Scan for the cell matching the given text and deliver its (x, y) coordinate at center. 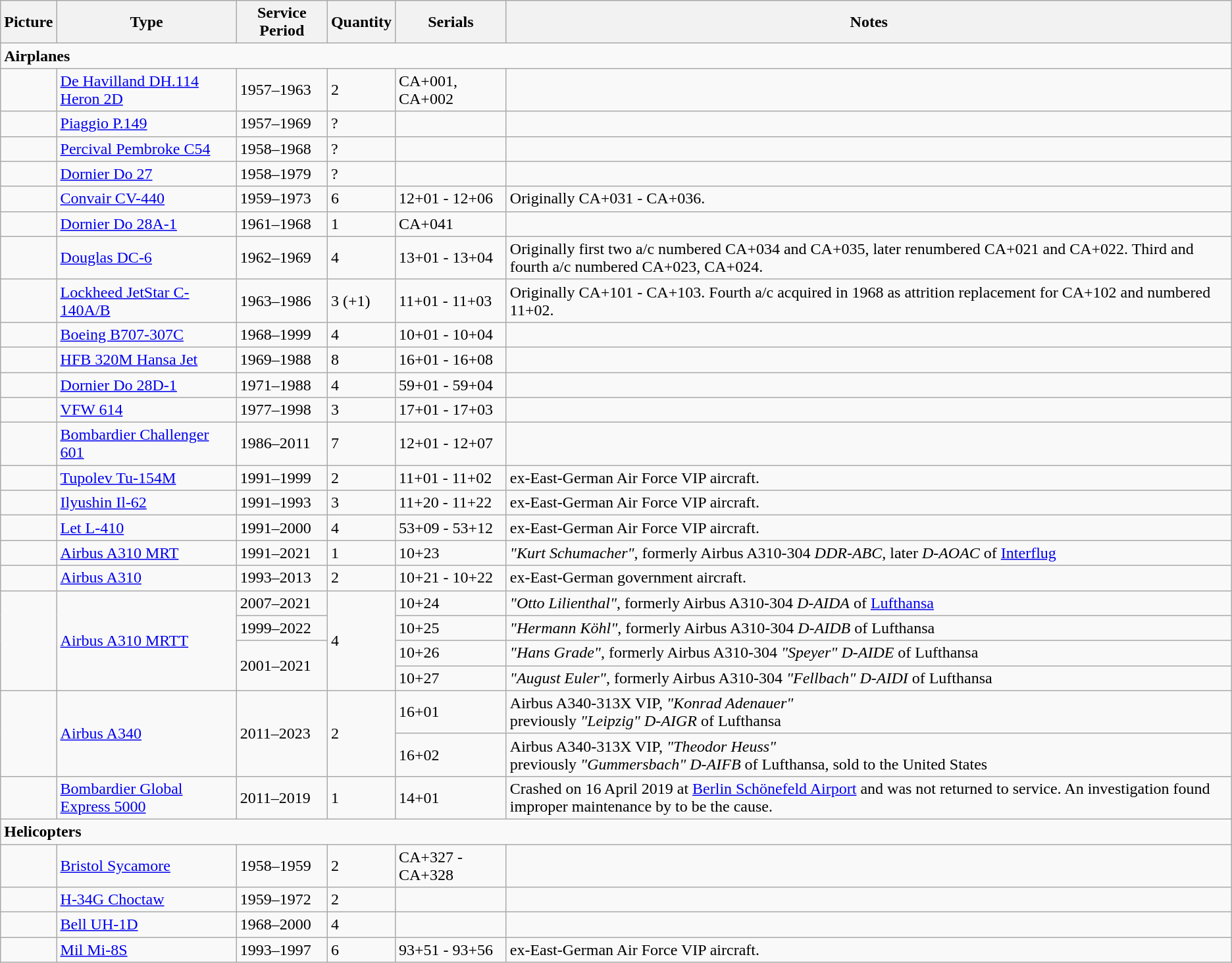
1957–1963 (282, 90)
13+01 - 13+04 (450, 258)
Airbus A310 MRT (146, 553)
2007–2021 (282, 603)
Mil Mi-8S (146, 950)
Quantity (361, 22)
Dornier Do 27 (146, 174)
Dornier Do 28D-1 (146, 385)
1977–1998 (282, 410)
1971–1988 (282, 385)
1958–1959 (282, 865)
10+24 (450, 603)
11+01 - 11+02 (450, 478)
Airbus A340-313X VIP, "Konrad Adenauer"previously "Leipzig" D-AIGR of Lufthansa (869, 712)
Originally first two a/c numbered CA+034 and CA+035, later renumbered CA+021 and CA+022. Third and fourth a/c numbered CA+023, CA+024. (869, 258)
1961–1968 (282, 224)
Originally CA+101 - CA+103. Fourth a/c acquired in 1968 as attrition replacement for CA+102 and numbered 11+02. (869, 300)
Airbus A310 (146, 578)
1993–2013 (282, 578)
1957–1969 (282, 124)
"Hermann Köhl", formerly Airbus A310-304 D-AIDB of Lufthansa (869, 628)
De Havilland DH.114 Heron 2D (146, 90)
1986–2011 (282, 444)
HFB 320M Hansa Jet (146, 359)
1958–1968 (282, 149)
11+01 - 11+03 (450, 300)
12+01 - 12+07 (450, 444)
7 (361, 444)
1999–2022 (282, 628)
1959–1973 (282, 199)
Dornier Do 28A-1 (146, 224)
16+01 - 16+08 (450, 359)
2011–2023 (282, 733)
Airplanes (616, 56)
"Kurt Schumacher", formerly Airbus A310-304 DDR-ABC, later D-AOAC of Interflug (869, 553)
CA+041 (450, 224)
2001–2021 (282, 665)
10+25 (450, 628)
Originally CA+031 - CA+036. (869, 199)
Type (146, 22)
3 (+1) (361, 300)
Notes (869, 22)
Airbus A340-313X VIP, "Theodor Heuss"previously "Gummersbach" D-AIFB of Lufthansa, sold to the United States (869, 754)
17+01 - 17+03 (450, 410)
CA+327 - CA+328 (450, 865)
Bristol Sycamore (146, 865)
VFW 614 (146, 410)
1958–1979 (282, 174)
1991–2000 (282, 528)
16+01 (450, 712)
10+27 (450, 678)
Bombardier Challenger 601 (146, 444)
1993–1997 (282, 950)
11+20 - 11+22 (450, 503)
Convair CV-440 (146, 199)
Picture (29, 22)
Airbus A340 (146, 733)
CA+001, CA+002 (450, 90)
"Hans Grade", formerly Airbus A310-304 "Speyer" D-AIDE of Lufthansa (869, 653)
Percival Pembroke C54 (146, 149)
1991–2021 (282, 553)
Service Period (282, 22)
Lockheed JetStar C-140A/B (146, 300)
Let L-410 (146, 528)
16+02 (450, 754)
8 (361, 359)
Bombardier Global Express 5000 (146, 798)
1962–1969 (282, 258)
1991–1993 (282, 503)
10+23 (450, 553)
1959–1972 (282, 900)
1963–1986 (282, 300)
"Otto Lilienthal", formerly Airbus A310-304 D-AIDA of Lufthansa (869, 603)
1968–2000 (282, 925)
59+01 - 59+04 (450, 385)
Piaggio P.149 (146, 124)
93+51 - 93+56 (450, 950)
1991–1999 (282, 478)
H-34G Choctaw (146, 900)
10+21 - 10+22 (450, 578)
Boeing B707-307C (146, 334)
2011–2019 (282, 798)
1968–1999 (282, 334)
Tupolev Tu-154M (146, 478)
ex-East-German government aircraft. (869, 578)
12+01 - 12+06 (450, 199)
Airbus A310 MRTT (146, 640)
10+26 (450, 653)
14+01 (450, 798)
Bell UH-1D (146, 925)
Serials (450, 22)
53+09 - 53+12 (450, 528)
Ilyushin Il-62 (146, 503)
1969–1988 (282, 359)
"August Euler", formerly Airbus A310-304 "Fellbach" D-AIDI of Lufthansa (869, 678)
Douglas DC-6 (146, 258)
Helicopters (616, 831)
10+01 - 10+04 (450, 334)
